Locate the cell with the specified text and output its [X, Y] center coordinate. 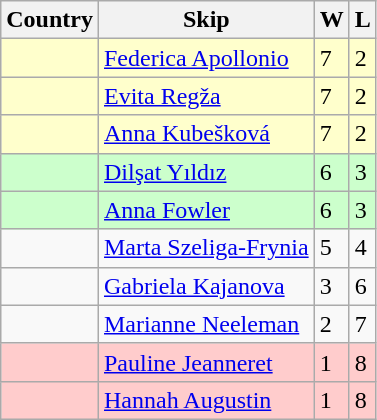
L [362, 20]
Gabriela Kajanova [206, 286]
W [332, 20]
Marianne Neeleman [206, 324]
5 [332, 248]
Skip [206, 20]
Evita Regža [206, 96]
Anna Fowler [206, 210]
Anna Kubešková [206, 134]
Marta Szeliga-Frynia [206, 248]
4 [362, 248]
Federica Apollonio [206, 58]
Dilşat Yıldız [206, 172]
Pauline Jeanneret [206, 362]
Hannah Augustin [206, 400]
Country [50, 20]
